Return (x, y) of the center of cell containing provided text 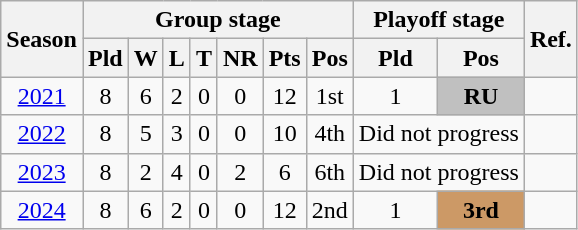
2022 (42, 134)
RU (482, 96)
Season (42, 39)
2nd (330, 210)
1st (330, 96)
L (176, 58)
4th (330, 134)
10 (284, 134)
2024 (42, 210)
NR (240, 58)
Pts (284, 58)
6th (330, 172)
3rd (482, 210)
4 (176, 172)
Playoff stage (438, 20)
5 (146, 134)
2021 (42, 96)
2023 (42, 172)
T (204, 58)
Group stage (218, 20)
3 (176, 134)
W (146, 58)
Ref. (550, 39)
